From the cell containing the given text, extract its center point as (X, Y) coordinate. 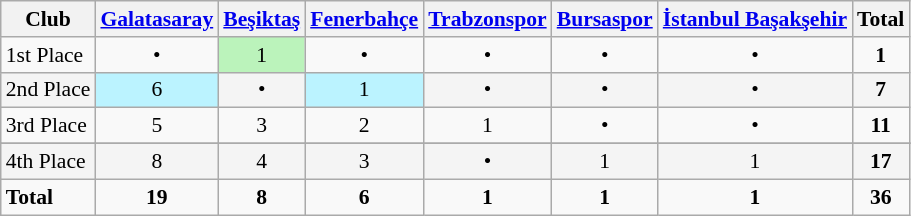
36 (880, 197)
17 (880, 162)
11 (880, 126)
3rd Place (48, 126)
2 (364, 126)
7 (880, 90)
2nd Place (48, 90)
1st Place (48, 55)
Club (48, 19)
5 (156, 126)
Trabzonspor (487, 19)
Beşiktaş (262, 19)
4th Place (48, 162)
Galatasaray (156, 19)
İstanbul Başakşehir (755, 19)
19 (156, 197)
4 (262, 162)
Bursaspor (605, 19)
Fenerbahçe (364, 19)
